Output the [x, y] coordinate of the center of the cell containing the given text.  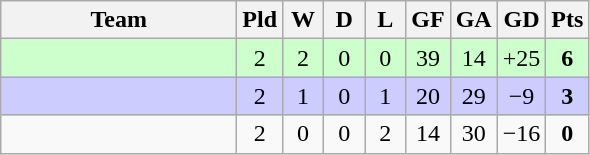
−16 [522, 134]
W [304, 20]
+25 [522, 58]
−9 [522, 96]
GF [428, 20]
GD [522, 20]
6 [568, 58]
39 [428, 58]
GA [474, 20]
3 [568, 96]
Team [119, 20]
Pts [568, 20]
L [386, 20]
20 [428, 96]
Pld [260, 20]
29 [474, 96]
30 [474, 134]
D [344, 20]
